Scan for the cell matching the given text and deliver its (X, Y) coordinate at center. 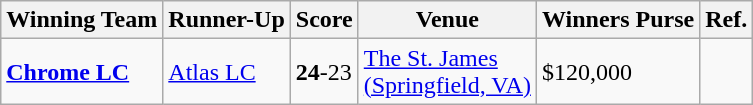
24-23 (324, 72)
Venue (447, 20)
$120,000 (618, 72)
Ref. (726, 20)
Chrome LC (82, 72)
Winning Team (82, 20)
Winners Purse (618, 20)
Runner-Up (227, 20)
Atlas LC (227, 72)
The St. James(Springfield, VA) (447, 72)
Score (324, 20)
